Return (x, y) of the center of cell containing provided text 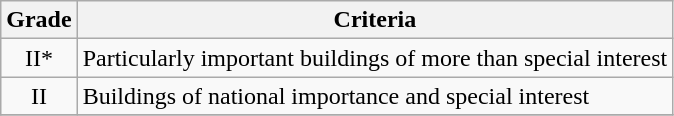
II (39, 96)
Particularly important buildings of more than special interest (375, 58)
Buildings of national importance and special interest (375, 96)
Criteria (375, 20)
II* (39, 58)
Grade (39, 20)
